Return (x, y) of the center of cell containing provided text 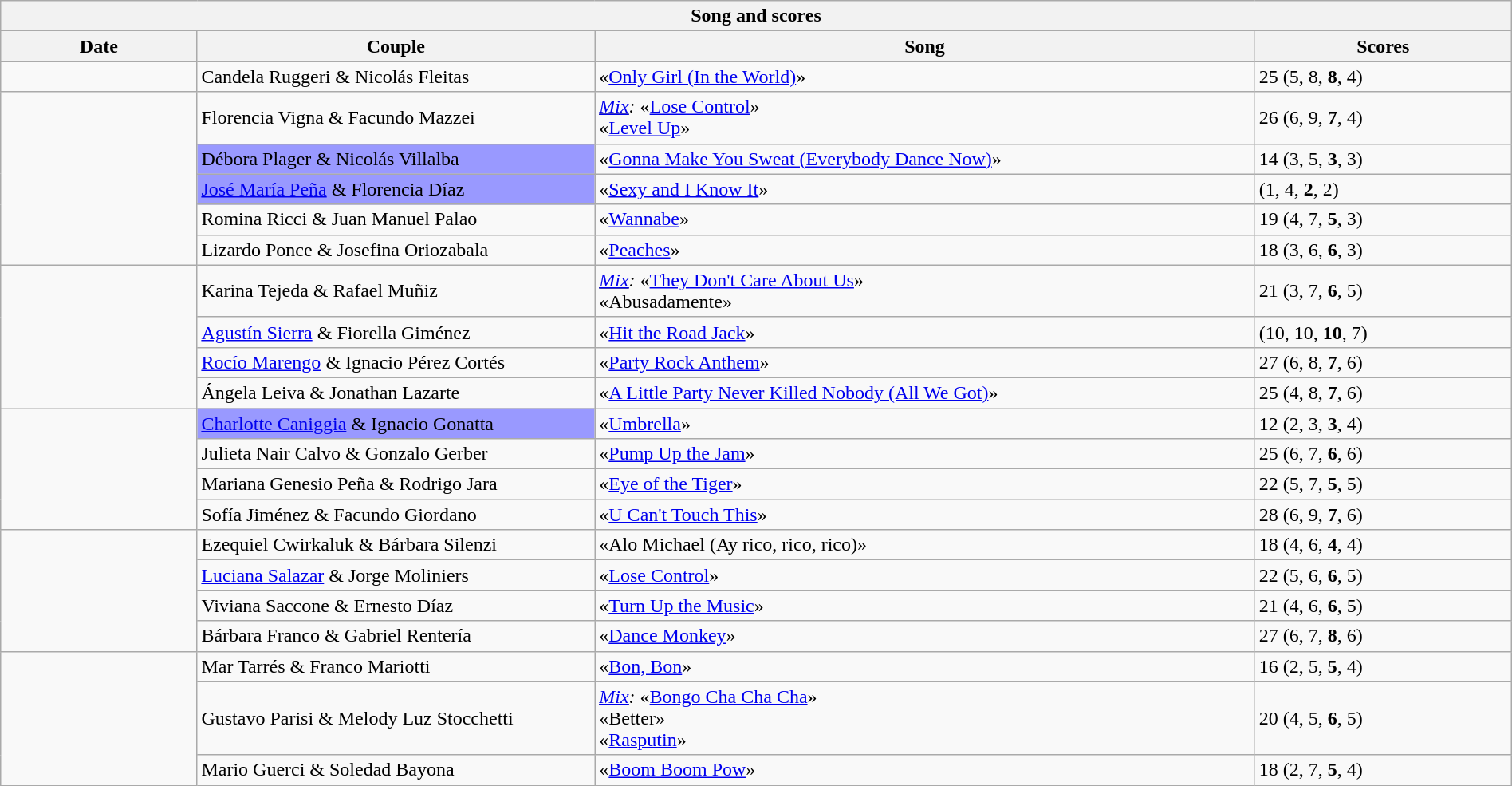
Luciana Salazar & Jorge Moliniers (396, 575)
18 (2, 7, 5, 4) (1383, 770)
Agustín Sierra & Fiorella Giménez (396, 332)
19 (4, 7, 5, 3) (1383, 219)
Mariana Genesio Peña & Rodrigo Jara (396, 484)
«Pump Up the Jam» (925, 454)
«Hit the Road Jack» (925, 332)
25 (6, 7, 6, 6) (1383, 454)
14 (3, 5, 3, 3) (1383, 159)
«Umbrella» (925, 424)
«Lose Control» (925, 575)
«Wannabe» (925, 219)
Ángela Leiva & Jonathan Lazarte (396, 393)
12 (2, 3, 3, 4) (1383, 424)
Julieta Nair Calvo & Gonzalo Gerber (396, 454)
22 (5, 6, 6, 5) (1383, 575)
20 (4, 5, 6, 5) (1383, 718)
21 (3, 7, 6, 5) (1383, 290)
«Gonna Make You Sweat (Everybody Dance Now)» (925, 159)
Mario Guerci & Soledad Bayona (396, 770)
Florencia Vigna & Facundo Mazzei (396, 118)
Candela Ruggeri & Nicolás Fleitas (396, 77)
Song (925, 46)
26 (6, 9, 7, 4) (1383, 118)
«Turn Up the Music» (925, 606)
Rocío Marengo & Ignacio Pérez Cortés (396, 362)
25 (4, 8, 7, 6) (1383, 393)
Viviana Saccone & Ernesto Díaz (396, 606)
25 (5, 8, 8, 4) (1383, 77)
«Dance Monkey» (925, 636)
«U Can't Touch This» (925, 515)
«Only Girl (In the World)» (925, 77)
21 (4, 6, 6, 5) (1383, 606)
Karina Tejeda & Rafael Muñiz (396, 290)
Débora Plager & Nicolás Villalba (396, 159)
18 (4, 6, 4, 4) (1383, 545)
«Boom Boom Pow» (925, 770)
Date (99, 46)
Scores (1383, 46)
(1, 4, 2, 2) (1383, 189)
27 (6, 8, 7, 6) (1383, 362)
«Sexy and I Know It» (925, 189)
Charlotte Caniggia & Ignacio Gonatta (396, 424)
Sofía Jiménez & Facundo Giordano (396, 515)
22 (5, 7, 5, 5) (1383, 484)
Ezequiel Cwirkaluk & Bárbara Silenzi (396, 545)
Song and scores (756, 16)
José María Peña & Florencia Díaz (396, 189)
Gustavo Parisi & Melody Luz Stocchetti (396, 718)
«Alo Michael (Ay rico, rico, rico)» (925, 545)
Romina Ricci & Juan Manuel Palao (396, 219)
Mix: «They Don't Care About Us» «Abusadamente» (925, 290)
Mix: «Lose Control» «Level Up» (925, 118)
«A Little Party Never Killed Nobody (All We Got)» (925, 393)
Mar Tarrés & Franco Mariotti (396, 666)
16 (2, 5, 5, 4) (1383, 666)
Bárbara Franco & Gabriel Rentería (396, 636)
27 (6, 7, 8, 6) (1383, 636)
Couple (396, 46)
Mix: «Bongo Cha Cha Cha» «Better» «Rasputin» (925, 718)
18 (3, 6, 6, 3) (1383, 250)
Lizardo Ponce & Josefina Oriozabala (396, 250)
28 (6, 9, 7, 6) (1383, 515)
«Party Rock Anthem» (925, 362)
«Peaches» (925, 250)
(10, 10, 10, 7) (1383, 332)
«Bon, Bon» (925, 666)
«Eye of the Tiger» (925, 484)
